Identify which cell holds the provided text, then report its [x, y] central coordinate. 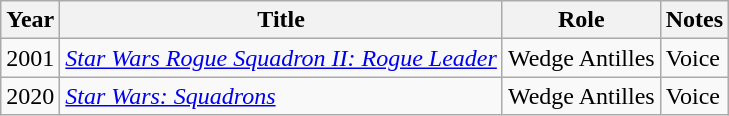
2020 [30, 96]
Star Wars: Squadrons [282, 96]
2001 [30, 58]
Role [581, 20]
Title [282, 20]
Star Wars Rogue Squadron II: Rogue Leader [282, 58]
Notes [694, 20]
Year [30, 20]
